Scan for the cell matching the given text and deliver its [x, y] coordinate at center. 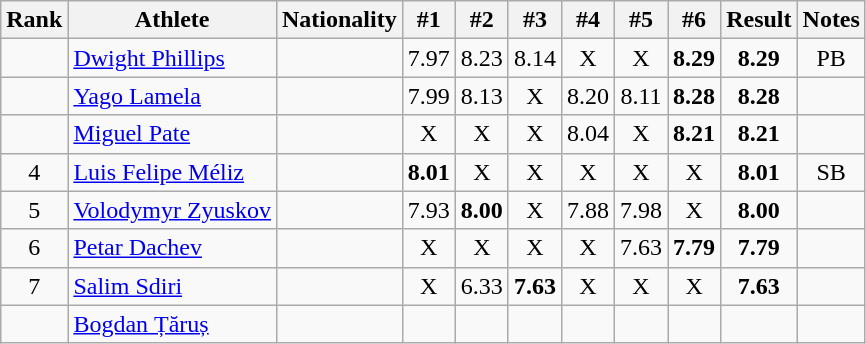
#4 [588, 20]
Dwight Phillips [172, 58]
6 [34, 248]
7 [34, 286]
8.23 [482, 58]
Petar Dachev [172, 248]
#2 [482, 20]
8.20 [588, 96]
#6 [694, 20]
Miguel Pate [172, 134]
#1 [428, 20]
Notes [831, 20]
Yago Lamela [172, 96]
#3 [534, 20]
SB [831, 172]
7.97 [428, 58]
7.99 [428, 96]
8.04 [588, 134]
Bogdan Țăruș [172, 324]
7.98 [640, 210]
#5 [640, 20]
Volodymyr Zyuskov [172, 210]
8.11 [640, 96]
8.13 [482, 96]
Nationality [339, 20]
Rank [34, 20]
7.88 [588, 210]
PB [831, 58]
Athlete [172, 20]
8.14 [534, 58]
5 [34, 210]
6.33 [482, 286]
Result [759, 20]
Luis Felipe Méliz [172, 172]
7.93 [428, 210]
4 [34, 172]
Salim Sdiri [172, 286]
